Locate the cell with the specified text and output its (x, y) center coordinate. 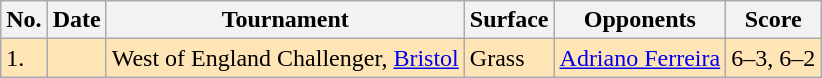
Grass (509, 58)
Surface (509, 20)
No. (24, 20)
Score (774, 20)
Date (76, 20)
6–3, 6–2 (774, 58)
1. (24, 58)
Adriano Ferreira (640, 58)
Tournament (285, 20)
Opponents (640, 20)
West of England Challenger, Bristol (285, 58)
